Return (X, Y) of the center of cell containing provided text 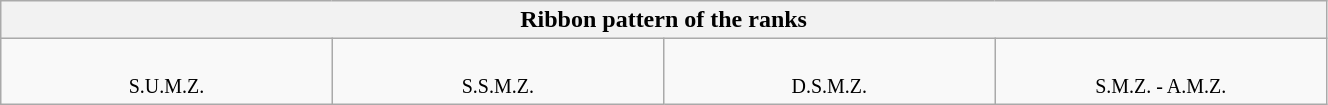
D.S.M.Z. (830, 72)
Ribbon pattern of the ranks (664, 20)
S.S.M.Z. (498, 72)
S.M.Z. - A.M.Z. (1160, 72)
S.U.M.Z. (166, 72)
